Find where the given text appears and provide that cell's center as [X, Y] coordinate. 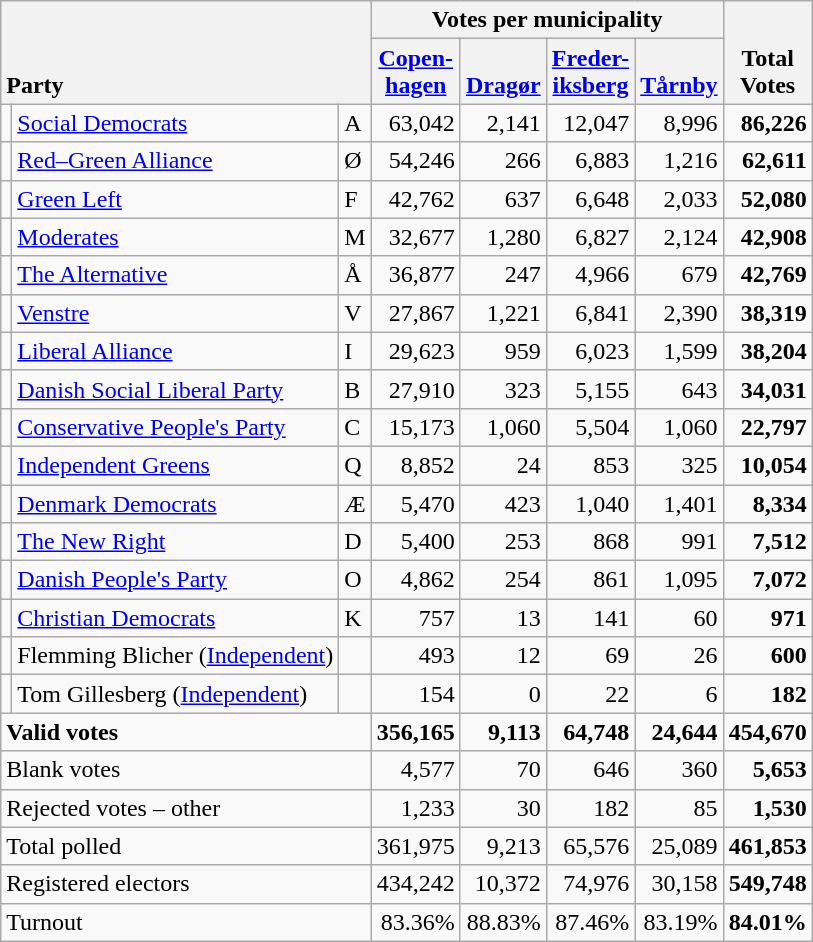
C [355, 427]
Christian Democrats [176, 618]
Turnout [186, 922]
83.36% [416, 922]
868 [590, 542]
434,242 [416, 884]
141 [590, 618]
7,072 [768, 580]
87.46% [590, 922]
Freder- iksberg [590, 72]
83.19% [679, 922]
30,158 [679, 884]
266 [503, 161]
Å [355, 275]
15,173 [416, 427]
493 [416, 656]
360 [679, 770]
5,400 [416, 542]
253 [503, 542]
65,576 [590, 846]
861 [590, 580]
9,113 [503, 732]
Danish People's Party [176, 580]
O [355, 580]
8,852 [416, 465]
6,023 [590, 351]
454,670 [768, 732]
64,748 [590, 732]
22 [590, 694]
63,042 [416, 123]
32,677 [416, 237]
757 [416, 618]
8,334 [768, 503]
Rejected votes – other [186, 808]
5,504 [590, 427]
Denmark Democrats [176, 503]
Q [355, 465]
Ø [355, 161]
679 [679, 275]
Danish Social Liberal Party [176, 389]
F [355, 199]
42,762 [416, 199]
9,213 [503, 846]
646 [590, 770]
13 [503, 618]
Votes per municipality [547, 20]
4,577 [416, 770]
42,908 [768, 237]
1,280 [503, 237]
549,748 [768, 884]
38,204 [768, 351]
853 [590, 465]
6,827 [590, 237]
10,054 [768, 465]
Party [186, 52]
Social Democrats [176, 123]
86,226 [768, 123]
Copen- hagen [416, 72]
84.01% [768, 922]
Independent Greens [176, 465]
85 [679, 808]
27,910 [416, 389]
6,883 [590, 161]
54,246 [416, 161]
2,124 [679, 237]
26 [679, 656]
Flemming Blicher (Independent) [176, 656]
A [355, 123]
24 [503, 465]
The New Right [176, 542]
1,401 [679, 503]
361,975 [416, 846]
Moderates [176, 237]
Venstre [176, 313]
Liberal Alliance [176, 351]
4,862 [416, 580]
356,165 [416, 732]
7,512 [768, 542]
247 [503, 275]
991 [679, 542]
24,644 [679, 732]
423 [503, 503]
34,031 [768, 389]
1,233 [416, 808]
Green Left [176, 199]
154 [416, 694]
2,033 [679, 199]
Æ [355, 503]
461,853 [768, 846]
Blank votes [186, 770]
959 [503, 351]
Red–Green Alliance [176, 161]
600 [768, 656]
1,530 [768, 808]
5,470 [416, 503]
643 [679, 389]
Tårnby [679, 72]
The Alternative [176, 275]
52,080 [768, 199]
V [355, 313]
38,319 [768, 313]
70 [503, 770]
Dragør [503, 72]
2,390 [679, 313]
1,221 [503, 313]
637 [503, 199]
1,040 [590, 503]
42,769 [768, 275]
Conservative People's Party [176, 427]
323 [503, 389]
Total polled [186, 846]
74,976 [590, 884]
Valid votes [186, 732]
4,966 [590, 275]
10,372 [503, 884]
B [355, 389]
69 [590, 656]
254 [503, 580]
1,095 [679, 580]
29,623 [416, 351]
8,996 [679, 123]
0 [503, 694]
6,841 [590, 313]
1,599 [679, 351]
Tom Gillesberg (Independent) [176, 694]
D [355, 542]
Registered electors [186, 884]
Total Votes [768, 52]
62,611 [768, 161]
K [355, 618]
6 [679, 694]
1,216 [679, 161]
325 [679, 465]
M [355, 237]
25,089 [679, 846]
971 [768, 618]
2,141 [503, 123]
30 [503, 808]
5,155 [590, 389]
I [355, 351]
6,648 [590, 199]
22,797 [768, 427]
12 [503, 656]
60 [679, 618]
36,877 [416, 275]
12,047 [590, 123]
88.83% [503, 922]
5,653 [768, 770]
27,867 [416, 313]
